Return the (X, Y) coordinate for the center point of the cell that contains the specified text.  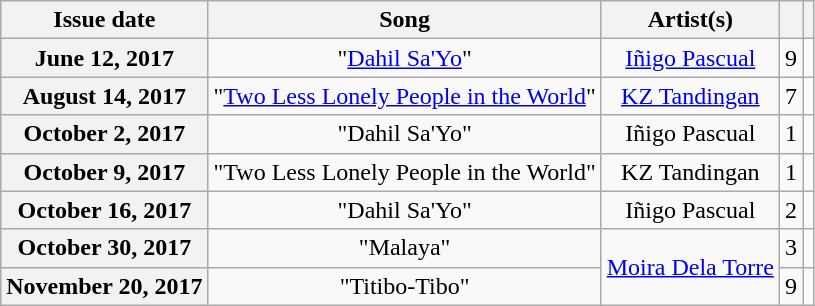
Artist(s) (690, 20)
October 30, 2017 (104, 248)
October 2, 2017 (104, 134)
Moira Dela Torre (690, 267)
November 20, 2017 (104, 286)
October 16, 2017 (104, 210)
Issue date (104, 20)
October 9, 2017 (104, 172)
"Malaya" (404, 248)
"Titibo-Tibo" (404, 286)
Song (404, 20)
7 (790, 96)
2 (790, 210)
August 14, 2017 (104, 96)
June 12, 2017 (104, 58)
3 (790, 248)
